Output the (X, Y) coordinate of the center of the cell containing the given text.  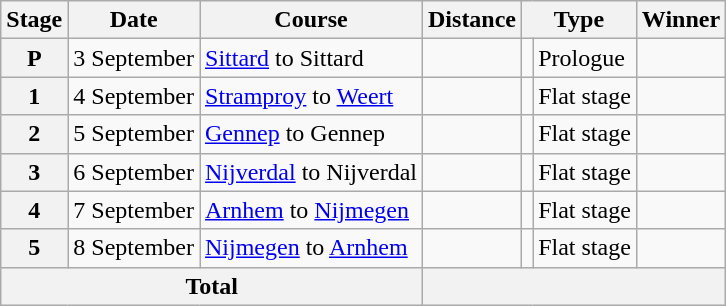
Gennep to Gennep (312, 134)
Arnhem to Nijmegen (312, 210)
6 September (134, 172)
Stramproy to Weert (312, 96)
Stage (34, 20)
Type (580, 20)
4 (34, 210)
P (34, 58)
3 (34, 172)
1 (34, 96)
5 September (134, 134)
Sittard to Sittard (312, 58)
Nijverdal to Nijverdal (312, 172)
7 September (134, 210)
Total (212, 286)
3 September (134, 58)
Course (312, 20)
8 September (134, 248)
Winner (680, 20)
4 September (134, 96)
Distance (472, 20)
Prologue (585, 58)
5 (34, 248)
Date (134, 20)
Nijmegen to Arnhem (312, 248)
2 (34, 134)
